Pinpoint the cell where the given text exists, returning its (X, Y) midpoint coordinate. 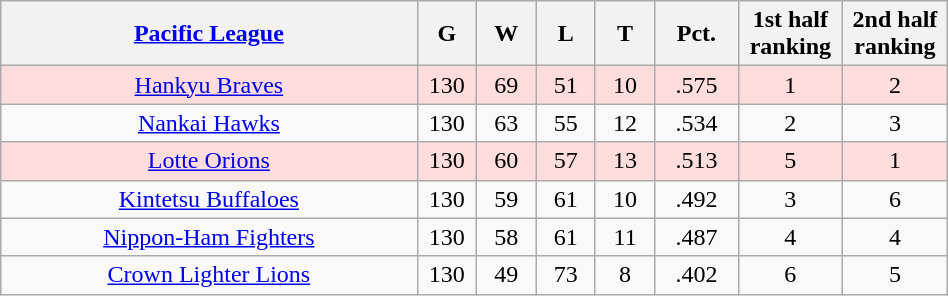
W (506, 34)
73 (566, 275)
Pct. (696, 34)
60 (506, 161)
.402 (696, 275)
.575 (696, 85)
.487 (696, 237)
8 (624, 275)
59 (506, 199)
12 (624, 123)
Lotte Orions (209, 161)
.513 (696, 161)
1st half ranking (790, 34)
Nankai Hawks (209, 123)
49 (506, 275)
G (446, 34)
L (566, 34)
Hankyu Braves (209, 85)
69 (506, 85)
11 (624, 237)
2nd half ranking (896, 34)
.534 (696, 123)
T (624, 34)
13 (624, 161)
63 (506, 123)
Pacific League (209, 34)
Nippon-Ham Fighters (209, 237)
51 (566, 85)
.492 (696, 199)
57 (566, 161)
Crown Lighter Lions (209, 275)
Kintetsu Buffaloes (209, 199)
55 (566, 123)
58 (506, 237)
